Identify which cell holds the provided text, then report its (x, y) central coordinate. 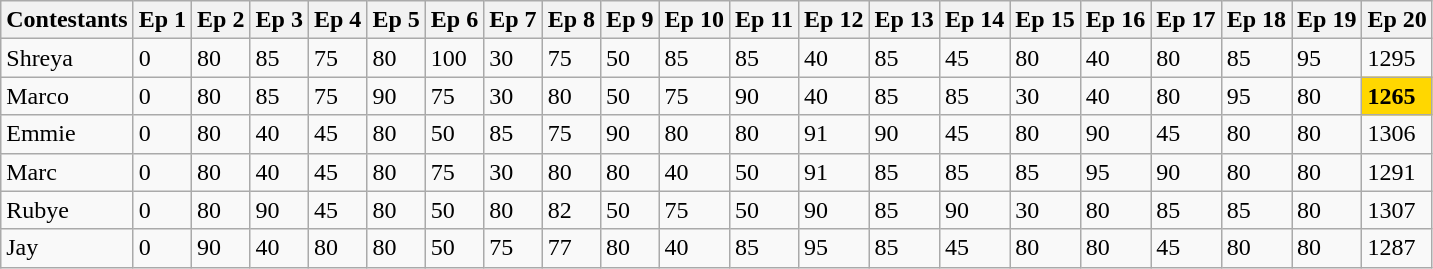
Ep 12 (834, 20)
Ep 19 (1327, 20)
Ep 18 (1256, 20)
Marco (67, 96)
1306 (1397, 134)
Ep 17 (1186, 20)
1291 (1397, 172)
Ep 15 (1045, 20)
Ep 2 (221, 20)
77 (571, 248)
Emmie (67, 134)
Ep 20 (1397, 20)
Ep 13 (904, 20)
82 (571, 210)
100 (454, 58)
Ep 11 (764, 20)
1307 (1397, 210)
Ep 10 (694, 20)
1287 (1397, 248)
Marc (67, 172)
Ep 9 (630, 20)
1295 (1397, 58)
Ep 6 (454, 20)
1265 (1397, 96)
Ep 14 (974, 20)
Ep 4 (337, 20)
Ep 16 (1115, 20)
Shreya (67, 58)
Contestants (67, 20)
Ep 7 (513, 20)
Rubye (67, 210)
Ep 5 (396, 20)
Ep 8 (571, 20)
Ep 3 (279, 20)
Jay (67, 248)
Ep 1 (162, 20)
